Pinpoint the cell where the given text exists, returning its (X, Y) midpoint coordinate. 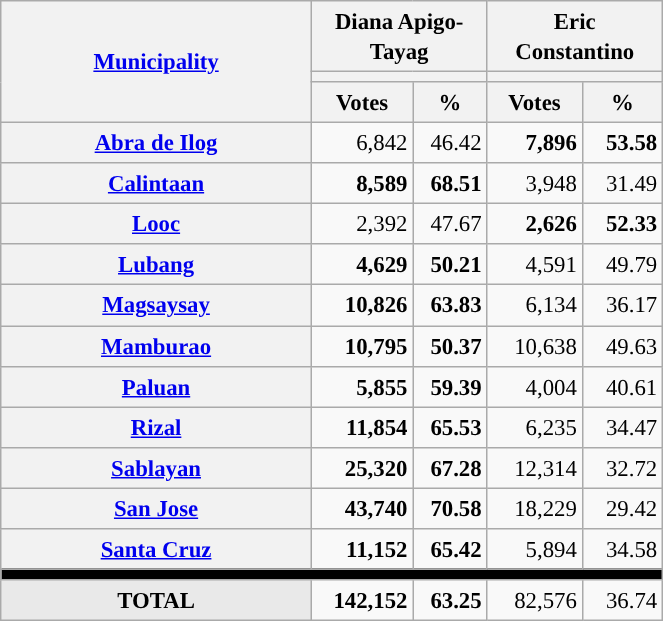
2,626 (534, 224)
Magsaysay (156, 306)
46.42 (450, 144)
8,589 (362, 184)
25,320 (362, 468)
18,229 (534, 508)
3,948 (534, 184)
142,152 (362, 600)
San Jose (156, 508)
31.49 (622, 184)
Municipality (156, 62)
49.79 (622, 264)
65.53 (450, 428)
10,638 (534, 346)
Abra de Ilog (156, 144)
Diana Apigo-Tayag (399, 36)
12,314 (534, 468)
82,576 (534, 600)
2,392 (362, 224)
5,894 (534, 550)
TOTAL (156, 600)
11,152 (362, 550)
Lubang (156, 264)
Eric Constantino (575, 36)
6,134 (534, 306)
52.33 (622, 224)
59.39 (450, 386)
36.17 (622, 306)
6,235 (534, 428)
4,004 (534, 386)
47.67 (450, 224)
Sablayan (156, 468)
50.37 (450, 346)
68.51 (450, 184)
Rizal (156, 428)
29.42 (622, 508)
Mamburao (156, 346)
4,591 (534, 264)
34.47 (622, 428)
Paluan (156, 386)
6,842 (362, 144)
Looc (156, 224)
11,854 (362, 428)
Calintaan (156, 184)
49.63 (622, 346)
32.72 (622, 468)
4,629 (362, 264)
63.25 (450, 600)
67.28 (450, 468)
Santa Cruz (156, 550)
10,795 (362, 346)
70.58 (450, 508)
10,826 (362, 306)
63.83 (450, 306)
40.61 (622, 386)
50.21 (450, 264)
65.42 (450, 550)
5,855 (362, 386)
36.74 (622, 600)
43,740 (362, 508)
53.58 (622, 144)
7,896 (534, 144)
34.58 (622, 550)
